Identify which cell holds the provided text, then report its (x, y) central coordinate. 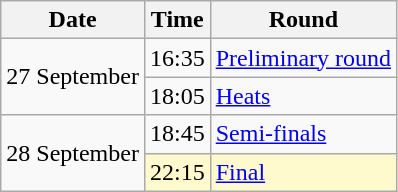
Final (303, 172)
16:35 (177, 58)
28 September (73, 153)
Semi-finals (303, 134)
Heats (303, 96)
Preliminary round (303, 58)
Date (73, 20)
18:05 (177, 96)
Time (177, 20)
22:15 (177, 172)
Round (303, 20)
27 September (73, 77)
18:45 (177, 134)
